Scan for the cell matching the given text and deliver its (x, y) coordinate at center. 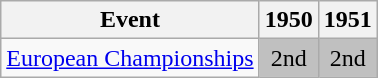
1950 (288, 20)
Event (130, 20)
1951 (348, 20)
European Championships (130, 58)
